Return [x, y] of the center of cell containing provided text 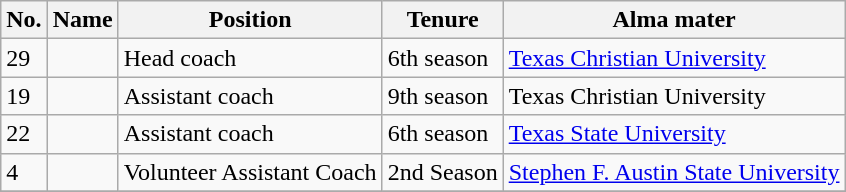
4 [24, 172]
Volunteer Assistant Coach [250, 172]
Head coach [250, 58]
29 [24, 58]
22 [24, 134]
Texas State University [674, 134]
Name [82, 20]
2nd Season [442, 172]
No. [24, 20]
Stephen F. Austin State University [674, 172]
Alma mater [674, 20]
9th season [442, 96]
19 [24, 96]
Tenure [442, 20]
Position [250, 20]
